Return the (X, Y) coordinate for the center point of the cell that contains the specified text.  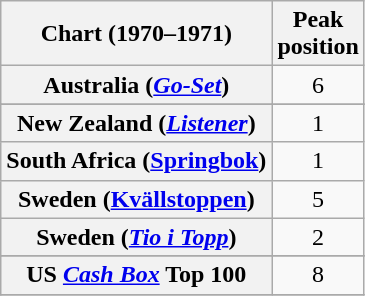
2 (318, 237)
6 (318, 85)
Australia (Go-Set) (136, 85)
New Zealand (Listener) (136, 123)
8 (318, 275)
Sweden (Tio i Topp) (136, 237)
Chart (1970–1971) (136, 34)
Sweden (Kvällstoppen) (136, 199)
South Africa (Springbok) (136, 161)
5 (318, 199)
US Cash Box Top 100 (136, 275)
Peakposition (318, 34)
